Provide the [x, y] coordinate of the cell's center where the given text is located.  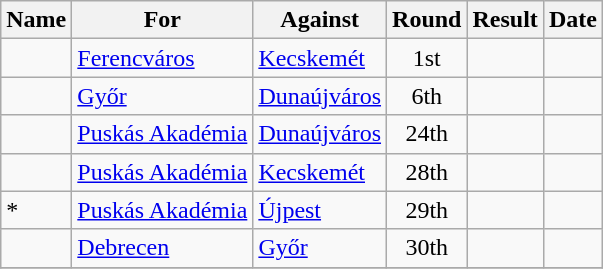
Against [320, 20]
24th [427, 134]
30th [427, 248]
29th [427, 210]
* [36, 210]
28th [427, 172]
Debrecen [162, 248]
Round [427, 20]
Date [572, 20]
1st [427, 58]
6th [427, 96]
Újpest [320, 210]
Name [36, 20]
For [162, 20]
Result [505, 20]
Ferencváros [162, 58]
